Determine the (x, y) coordinate at the center of the cell enclosing the given text.  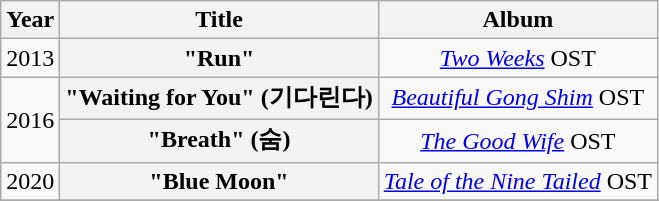
Beautiful Gong Shim OST (518, 98)
Album (518, 20)
"Run" (219, 58)
Title (219, 20)
2016 (30, 120)
"Waiting for You" (기다린다) (219, 98)
"Breath" (숨) (219, 140)
2013 (30, 58)
Year (30, 20)
2020 (30, 181)
"Blue Moon" (219, 181)
Two Weeks OST (518, 58)
Tale of the Nine Tailed OST (518, 181)
The Good Wife OST (518, 140)
